For the text-containing cell, return its midpoint in (X, Y) coordinate format. 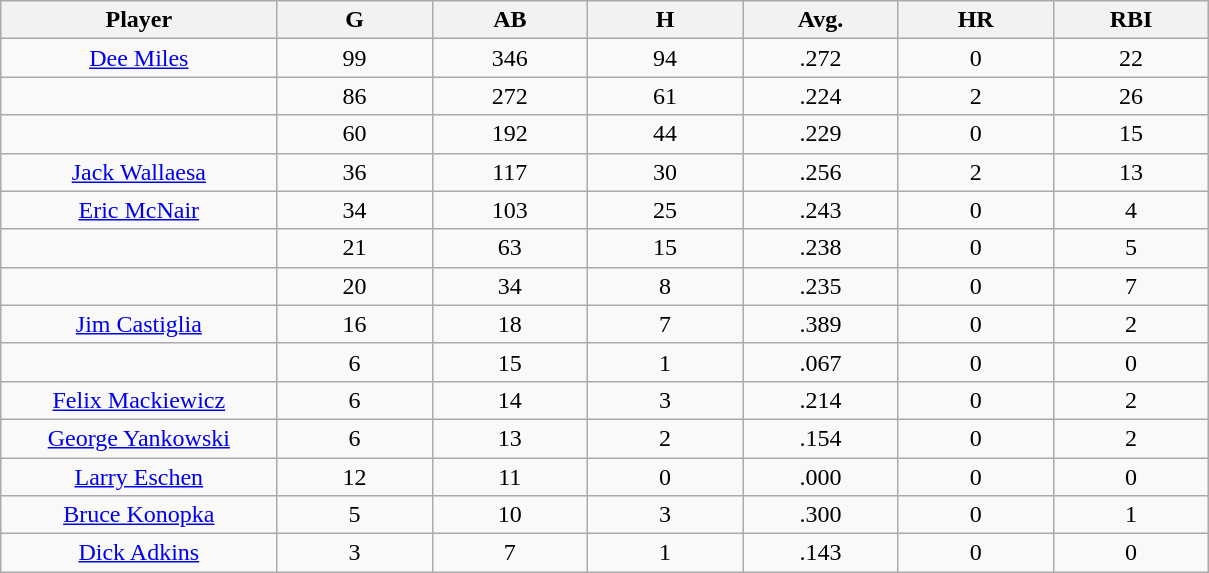
.229 (820, 134)
AB (510, 20)
44 (664, 134)
94 (664, 58)
22 (1130, 58)
.300 (820, 515)
.256 (820, 172)
.243 (820, 210)
16 (354, 324)
192 (510, 134)
346 (510, 58)
H (664, 20)
.224 (820, 96)
30 (664, 172)
Jack Wallaesa (139, 172)
Dee Miles (139, 58)
.235 (820, 286)
.067 (820, 362)
11 (510, 477)
Avg. (820, 20)
Jim Castiglia (139, 324)
.238 (820, 248)
20 (354, 286)
RBI (1130, 20)
Dick Adkins (139, 553)
99 (354, 58)
25 (664, 210)
117 (510, 172)
G (354, 20)
12 (354, 477)
60 (354, 134)
103 (510, 210)
HR (976, 20)
Larry Eschen (139, 477)
.143 (820, 553)
Player (139, 20)
Bruce Konopka (139, 515)
10 (510, 515)
8 (664, 286)
.272 (820, 58)
18 (510, 324)
.154 (820, 438)
36 (354, 172)
26 (1130, 96)
63 (510, 248)
.000 (820, 477)
14 (510, 400)
272 (510, 96)
21 (354, 248)
61 (664, 96)
86 (354, 96)
George Yankowski (139, 438)
.389 (820, 324)
Felix Mackiewicz (139, 400)
4 (1130, 210)
.214 (820, 400)
Eric McNair (139, 210)
